Search for the cell housing the specified text and yield its (x, y) center coordinate. 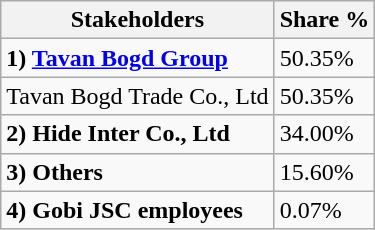
15.60% (324, 172)
Stakeholders (138, 20)
34.00% (324, 134)
1) Tavan Bogd Group (138, 58)
Share % (324, 20)
2) Hide Inter Co., Ltd (138, 134)
Tavan Bogd Trade Co., Ltd (138, 96)
4) Gobi JSC employees (138, 210)
3) Others (138, 172)
0.07% (324, 210)
